Return (X, Y) of the center of cell containing provided text 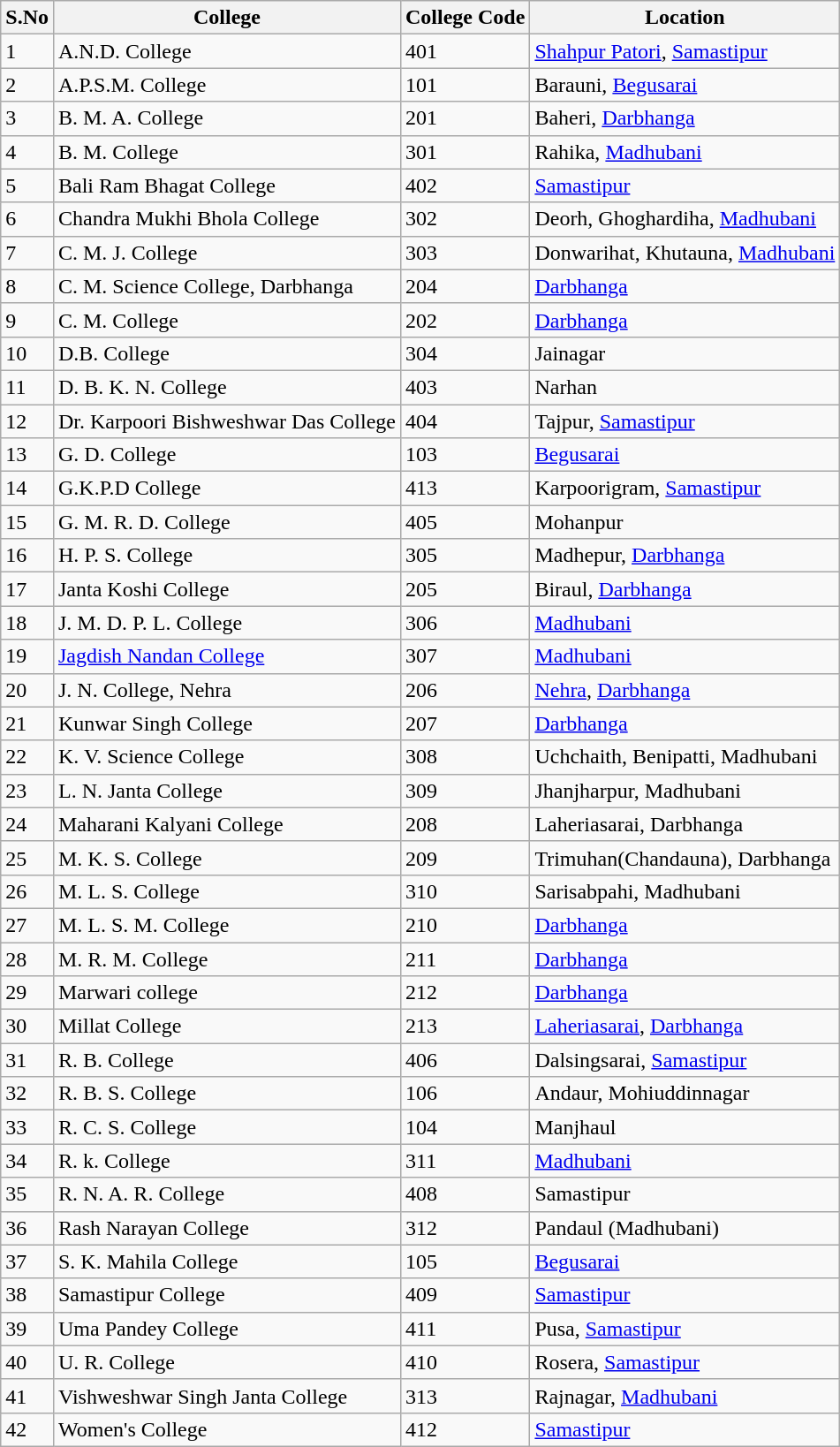
106 (465, 1094)
24 (27, 824)
14 (27, 489)
313 (465, 1396)
20 (27, 690)
Chandra Mukhi Bhola College (226, 219)
402 (465, 186)
9 (27, 320)
Mohanpur (685, 522)
305 (465, 556)
D.B. College (226, 353)
Rajnagar, Madhubani (685, 1396)
411 (465, 1329)
R. N. A. R. College (226, 1194)
7 (27, 253)
37 (27, 1261)
Rosera, Samastipur (685, 1362)
College (226, 18)
404 (465, 421)
17 (27, 589)
S.No (27, 18)
C. M. Science College, Darbhanga (226, 286)
Nehra, Darbhanga (685, 690)
101 (465, 85)
6 (27, 219)
409 (465, 1295)
403 (465, 387)
42 (27, 1429)
Deorh, Ghoghardiha, Madhubani (685, 219)
104 (465, 1127)
408 (465, 1194)
A.P.S.M. College (226, 85)
Narhan (685, 387)
Dalsingsarai, Samastipur (685, 1060)
308 (465, 757)
301 (465, 152)
Sarisabpahi, Madhubani (685, 891)
32 (27, 1094)
304 (465, 353)
311 (465, 1161)
34 (27, 1161)
Maharani Kalyani College (226, 824)
23 (27, 791)
15 (27, 522)
Bali Ram Bhagat College (226, 186)
19 (27, 656)
303 (465, 253)
Kunwar Singh College (226, 723)
College Code (465, 18)
Jainagar (685, 353)
30 (27, 1027)
Karpoorigram, Samastipur (685, 489)
306 (465, 623)
G. D. College (226, 455)
33 (27, 1127)
M. R. M. College (226, 958)
Biraul, Darbhanga (685, 589)
M. L. S. College (226, 891)
302 (465, 219)
Dr. Karpoori Bishweshwar Das College (226, 421)
3 (27, 118)
R. C. S. College (226, 1127)
406 (465, 1060)
Jhanjharpur, Madhubani (685, 791)
2 (27, 85)
S. K. Mahila College (226, 1261)
Barauni, Begusarai (685, 85)
201 (465, 118)
Vishweshwar Singh Janta College (226, 1396)
206 (465, 690)
22 (27, 757)
J. M. D. P. L. College (226, 623)
39 (27, 1329)
Shahpur Patori, Samastipur (685, 51)
Trimuhan(Chandauna), Darbhanga (685, 858)
Janta Koshi College (226, 589)
401 (465, 51)
31 (27, 1060)
R. B. S. College (226, 1094)
207 (465, 723)
28 (27, 958)
B. M. College (226, 152)
204 (465, 286)
B. M. A. College (226, 118)
A.N.D. College (226, 51)
310 (465, 891)
K. V. Science College (226, 757)
Manjhaul (685, 1127)
18 (27, 623)
Samastipur College (226, 1295)
Location (685, 18)
Uchchaith, Benipatti, Madhubani (685, 757)
413 (465, 489)
13 (27, 455)
29 (27, 993)
41 (27, 1396)
C. M. J. College (226, 253)
4 (27, 152)
412 (465, 1429)
Baheri, Darbhanga (685, 118)
G.K.P.D College (226, 489)
R. B. College (226, 1060)
36 (27, 1228)
Donwarihat, Khutauna, Madhubani (685, 253)
309 (465, 791)
Pusa, Samastipur (685, 1329)
M. K. S. College (226, 858)
J. N. College, Nehra (226, 690)
Marwari college (226, 993)
25 (27, 858)
202 (465, 320)
10 (27, 353)
16 (27, 556)
D. B. K. N. College (226, 387)
R. k. College (226, 1161)
307 (465, 656)
38 (27, 1295)
Madhepur, Darbhanga (685, 556)
Pandaul (Madhubani) (685, 1228)
21 (27, 723)
Millat College (226, 1027)
12 (27, 421)
205 (465, 589)
G. M. R. D. College (226, 522)
5 (27, 186)
Tajpur, Samastipur (685, 421)
M. L. S. M. College (226, 925)
212 (465, 993)
312 (465, 1228)
Andaur, Mohiuddinnagar (685, 1094)
40 (27, 1362)
C. M. College (226, 320)
26 (27, 891)
U. R. College (226, 1362)
105 (465, 1261)
405 (465, 522)
208 (465, 824)
35 (27, 1194)
103 (465, 455)
410 (465, 1362)
H. P. S. College (226, 556)
27 (27, 925)
211 (465, 958)
Rash Narayan College (226, 1228)
11 (27, 387)
Jagdish Nandan College (226, 656)
Rahika, Madhubani (685, 152)
Uma Pandey College (226, 1329)
Women's College (226, 1429)
1 (27, 51)
213 (465, 1027)
210 (465, 925)
L. N. Janta College (226, 791)
209 (465, 858)
8 (27, 286)
